Detect which cell encompasses the target text, then output its (X, Y) center coordinate. 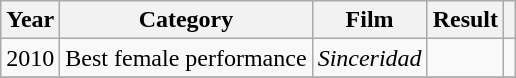
Best female performance (186, 58)
Year (30, 20)
2010 (30, 58)
Result (465, 20)
Category (186, 20)
Sinceridad (370, 58)
Film (370, 20)
